Detect which cell encompasses the target text, then output its [x, y] center coordinate. 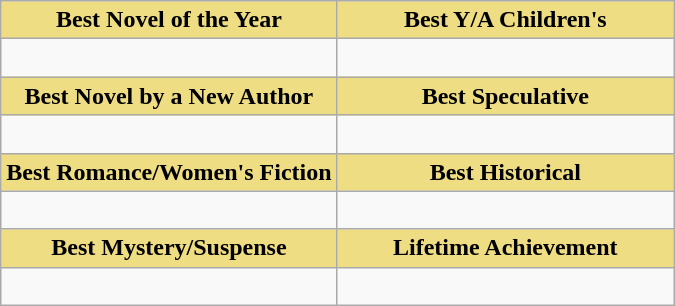
Best Romance/Women's Fiction [169, 172]
Lifetime Achievement [505, 248]
Best Y/A Children's [505, 20]
Best Mystery/Suspense [169, 248]
Best Novel of the Year [169, 20]
Best Novel by a New Author [169, 96]
Best Speculative [505, 96]
Best Historical [505, 172]
